Pinpoint the cell where the given text exists, returning its [x, y] midpoint coordinate. 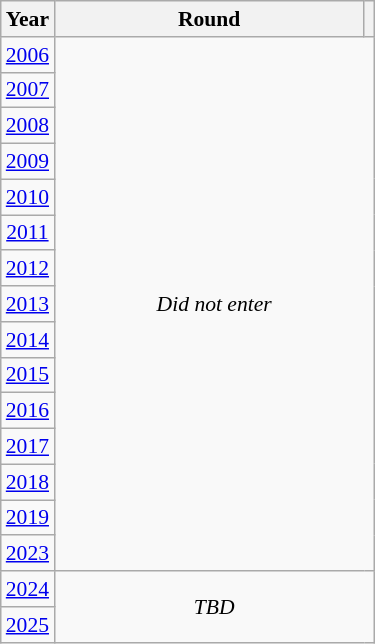
2014 [28, 340]
2006 [28, 55]
2024 [28, 589]
2009 [28, 162]
2011 [28, 233]
2019 [28, 518]
2023 [28, 554]
Did not enter [214, 304]
Year [28, 19]
2025 [28, 625]
2010 [28, 197]
2018 [28, 482]
TBD [214, 606]
2015 [28, 375]
2016 [28, 411]
2012 [28, 269]
2008 [28, 126]
2017 [28, 447]
2007 [28, 90]
2013 [28, 304]
Round [209, 19]
